Locate the cell with the specified text and output its [x, y] center coordinate. 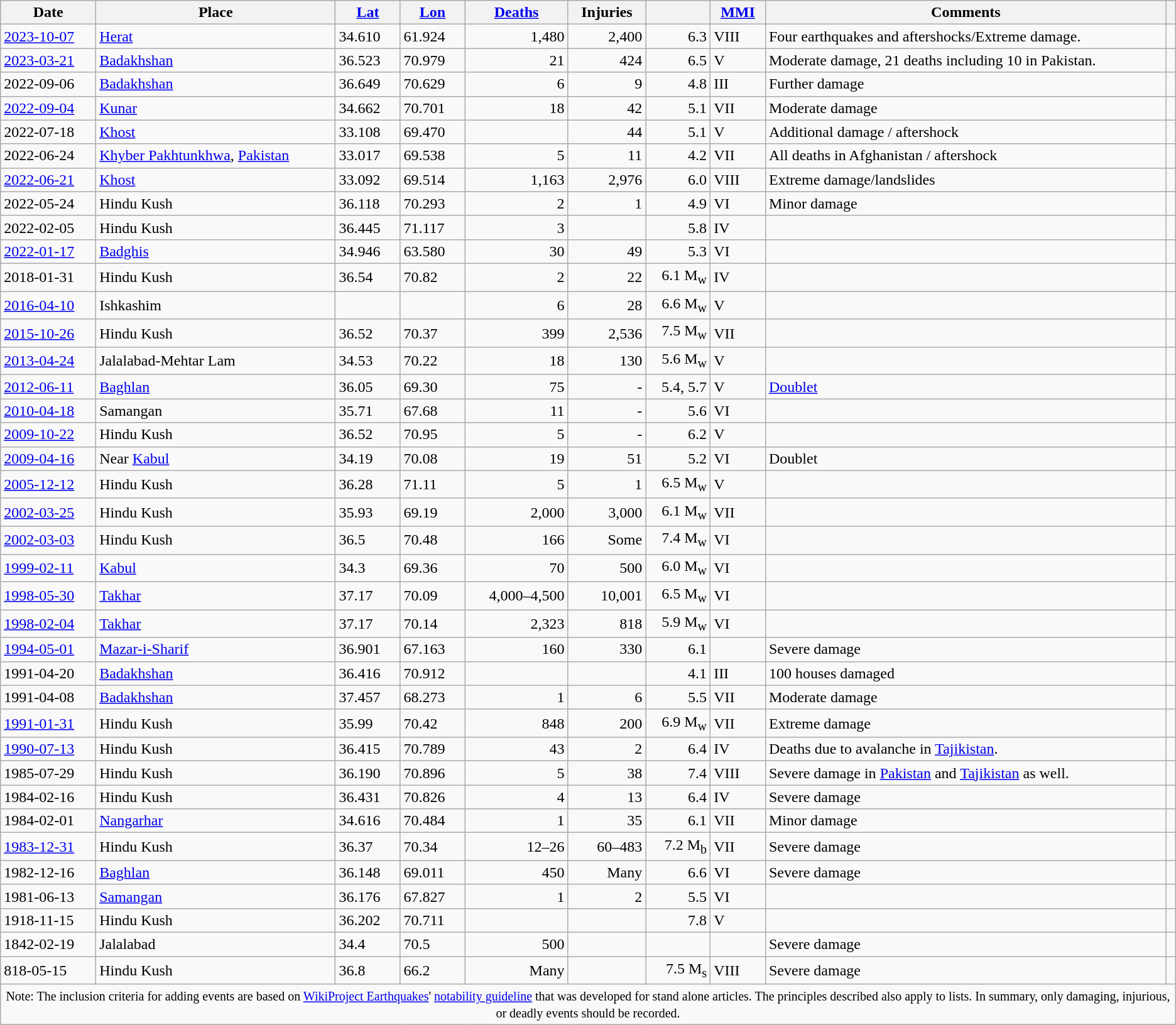
36.54 [368, 277]
818 [607, 624]
3 [516, 227]
37.457 [368, 697]
36.431 [368, 797]
69.011 [432, 872]
2005-12-12 [48, 484]
Khyber Pakhtunkhwa, Pakistan [216, 156]
35.71 [368, 411]
36.416 [368, 673]
7.4 Mw [678, 540]
2022-09-04 [48, 108]
6.9 Mw [678, 723]
70.826 [432, 797]
1981-06-13 [48, 896]
61.924 [432, 36]
70.09 [432, 595]
166 [516, 540]
Mazar-i-Sharif [216, 649]
70.08 [432, 458]
200 [607, 723]
Lat [368, 13]
2022-01-17 [48, 251]
6.0 [678, 180]
100 houses damaged [966, 673]
Lon [432, 13]
9 [607, 84]
2023-10-07 [48, 36]
Jalalabad [216, 944]
33.092 [368, 180]
1991-01-31 [48, 723]
6.5 [678, 60]
All deaths in Afghanistan / aftershock [966, 156]
36.523 [368, 60]
Additional damage / aftershock [966, 132]
35.99 [368, 723]
2022-06-21 [48, 180]
70.912 [432, 673]
Jalalabad-Mehtar Lam [216, 361]
160 [516, 649]
Injuries [607, 13]
67.68 [432, 411]
36.37 [368, 847]
75 [516, 387]
36.118 [368, 203]
7.8 [678, 920]
36.28 [368, 484]
1984-02-16 [48, 797]
28 [607, 305]
Near Kabul [216, 458]
6.3 [678, 36]
68.273 [432, 697]
71.117 [432, 227]
5.9 Mw [678, 624]
330 [607, 649]
69.538 [432, 156]
21 [516, 60]
70.789 [432, 749]
70.22 [432, 361]
38 [607, 773]
34.4 [368, 944]
130 [607, 361]
1990-07-13 [48, 749]
Kabul [216, 568]
Extreme damage/landslides [966, 180]
70.711 [432, 920]
1994-05-01 [48, 649]
70.293 [432, 203]
71.11 [432, 484]
2022-02-05 [48, 227]
66.2 [432, 970]
6.0 Mw [678, 568]
22 [607, 277]
1918-11-15 [48, 920]
848 [516, 723]
10,001 [607, 595]
36.901 [368, 649]
70.979 [432, 60]
2013-04-24 [48, 361]
36.445 [368, 227]
69.36 [432, 568]
2009-04-16 [48, 458]
Kunar [216, 108]
36.190 [368, 773]
5.4, 5.7 [678, 387]
1842-02-19 [48, 944]
5.6 Mw [678, 361]
69.470 [432, 132]
Further damage [966, 84]
Extreme damage [966, 723]
33.108 [368, 132]
34.946 [368, 251]
13 [607, 797]
34.662 [368, 108]
1985-07-29 [48, 773]
MMI [738, 13]
35 [607, 821]
69.514 [432, 180]
1998-05-30 [48, 595]
Ishkashim [216, 305]
Herat [216, 36]
70.82 [432, 277]
Some [607, 540]
Four earthquakes and aftershocks/Extreme damage. [966, 36]
6.2 [678, 435]
70.5 [432, 944]
36.649 [368, 84]
4.1 [678, 673]
4.8 [678, 84]
2,323 [516, 624]
2012-06-11 [48, 387]
5.8 [678, 227]
Place [216, 13]
44 [607, 132]
70 [516, 568]
4 [516, 797]
70.95 [432, 435]
34.19 [368, 458]
43 [516, 749]
30 [516, 251]
2,000 [516, 512]
1,163 [516, 180]
2,976 [607, 180]
7.4 [678, 773]
70.48 [432, 540]
1982-12-16 [48, 872]
34.616 [368, 821]
Moderate damage, 21 deaths including 10 in Pakistan. [966, 60]
7.2 Mb [678, 847]
1991-04-20 [48, 673]
36.05 [368, 387]
36.176 [368, 896]
69.30 [432, 387]
36.415 [368, 749]
34.53 [368, 361]
Comments [966, 13]
2,400 [607, 36]
2010-04-18 [48, 411]
2002-03-03 [48, 540]
Date [48, 13]
67.163 [432, 649]
70.34 [432, 847]
60–483 [607, 847]
2022-05-24 [48, 203]
34.3 [368, 568]
34.610 [368, 36]
Nangarhar [216, 821]
69.19 [432, 512]
3,000 [607, 512]
70.896 [432, 773]
1984-02-01 [48, 821]
2018-01-31 [48, 277]
67.827 [432, 896]
5.2 [678, 458]
Badghis [216, 251]
2016-04-10 [48, 305]
33.017 [368, 156]
2002-03-25 [48, 512]
70.14 [432, 624]
2015-10-26 [48, 333]
70.629 [432, 84]
36.8 [368, 970]
1983-12-31 [48, 847]
818-05-15 [48, 970]
36.148 [368, 872]
63.580 [432, 251]
Deaths [516, 13]
1,480 [516, 36]
19 [516, 458]
1991-04-08 [48, 697]
7.5 Mw [678, 333]
2022-07-18 [48, 132]
2022-06-24 [48, 156]
6.6 Mw [678, 305]
35.93 [368, 512]
4,000–4,500 [516, 595]
36.5 [368, 540]
Deaths due to avalanche in Tajikistan. [966, 749]
2,536 [607, 333]
70.701 [432, 108]
4.2 [678, 156]
70.37 [432, 333]
70.42 [432, 723]
5.6 [678, 411]
2022-09-06 [48, 84]
2023-03-21 [48, 60]
1998-02-04 [48, 624]
450 [516, 872]
424 [607, 60]
2009-10-22 [48, 435]
6.6 [678, 872]
4.9 [678, 203]
49 [607, 251]
399 [516, 333]
Severe damage in Pakistan and Tajikistan as well. [966, 773]
12–26 [516, 847]
42 [607, 108]
36.202 [368, 920]
70.484 [432, 821]
7.5 Ms [678, 970]
1999-02-11 [48, 568]
5.3 [678, 251]
51 [607, 458]
